Provide the (x, y) coordinate of the cell's center where the given text is located.  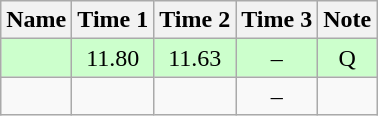
Time 1 (113, 20)
Q (348, 58)
Time 3 (277, 20)
Name (36, 20)
11.80 (113, 58)
11.63 (195, 58)
Time 2 (195, 20)
Note (348, 20)
